Provide the [x, y] coordinate of the cell's center where the given text is located.  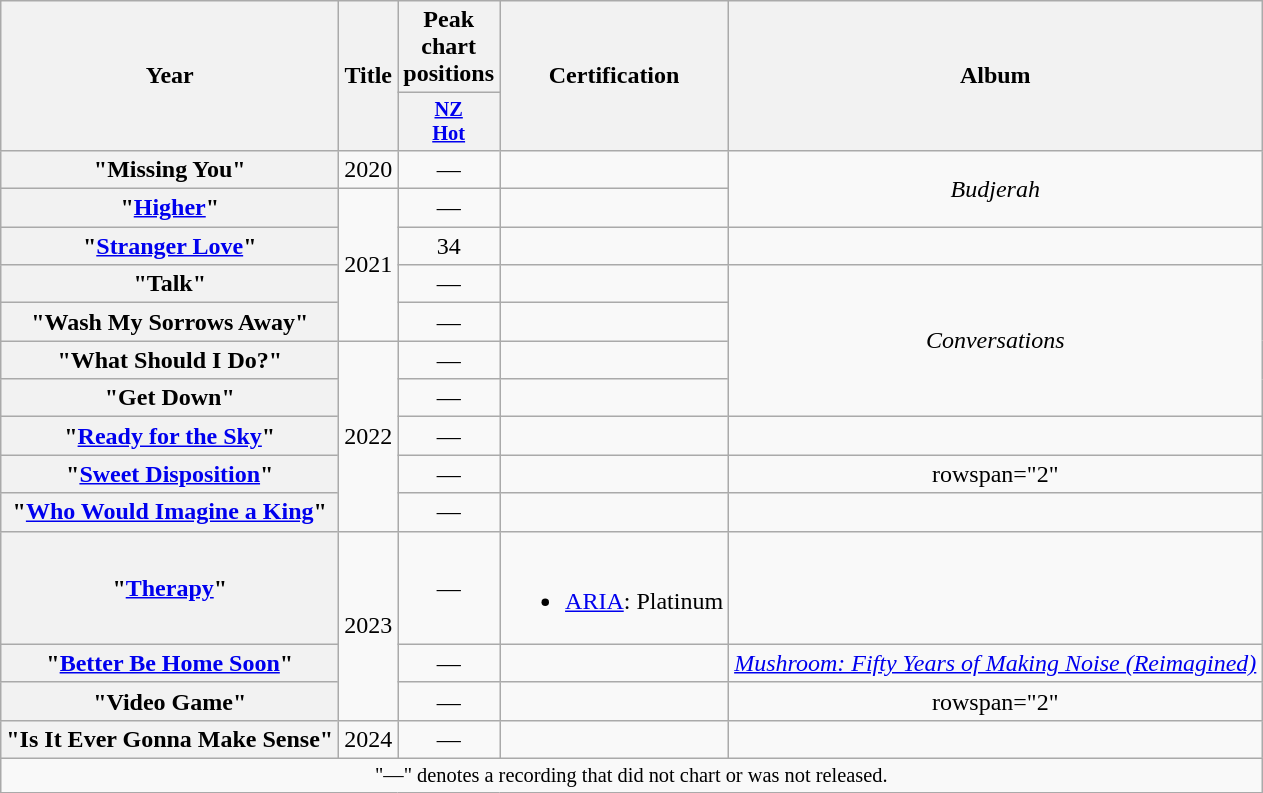
NZHot [449, 122]
"Get Down" [170, 398]
2020 [368, 169]
"Video Game" [170, 701]
ARIA: Platinum [614, 588]
Conversations [996, 341]
2022 [368, 436]
"Therapy" [170, 588]
"What Should I Do?" [170, 360]
"Stranger Love" [170, 246]
"—" denotes a recording that did not chart or was not released. [632, 775]
"Higher" [170, 208]
"Wash My Sorrows Away" [170, 322]
"Better Be Home Soon" [170, 663]
"Is It Ever Gonna Make Sense" [170, 739]
"Talk" [170, 284]
Title [368, 76]
2024 [368, 739]
2021 [368, 265]
Budjerah [996, 188]
Mushroom: Fifty Years of Making Noise (Reimagined) [996, 663]
34 [449, 246]
Peak chart positions [449, 47]
Certification [614, 76]
"Who Would Imagine a King" [170, 512]
2023 [368, 626]
Album [996, 76]
"Missing You" [170, 169]
"Sweet Disposition" [170, 474]
"Ready for the Sky" [170, 436]
Year [170, 76]
